Determine the [x, y] coordinate at the center of the cell enclosing the given text.  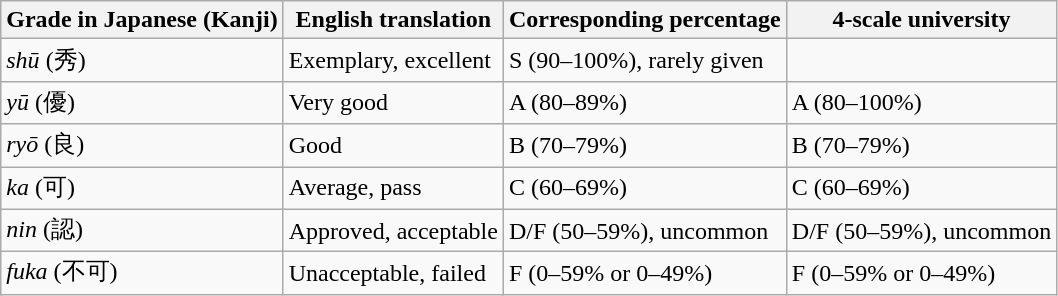
Average, pass [393, 188]
Unacceptable, failed [393, 274]
ryō (良) [142, 146]
Approved, acceptable [393, 230]
Grade in Japanese (Kanji) [142, 20]
4-scale university [921, 20]
ka (可) [142, 188]
English translation [393, 20]
Good [393, 146]
S (90–100%), rarely given [644, 60]
Exemplary, excellent [393, 60]
yū (優) [142, 102]
Corresponding percentage [644, 20]
A (80–100%) [921, 102]
A (80–89%) [644, 102]
fuka (不可) [142, 274]
shū (秀) [142, 60]
nin (認) [142, 230]
Very good [393, 102]
